Search for the cell housing the specified text and yield its (X, Y) center coordinate. 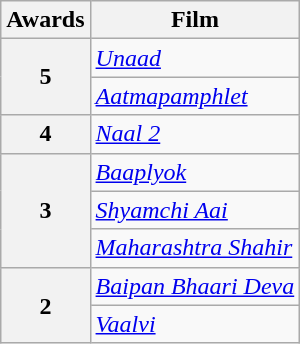
5 (46, 77)
Film (195, 20)
Baipan Bhaari Deva (195, 286)
2 (46, 305)
Unaad (195, 58)
Shyamchi Aai (195, 210)
Vaalvi (195, 324)
4 (46, 134)
Naal 2 (195, 134)
Aatmapamphlet (195, 96)
Baaplyok (195, 172)
Maharashtra Shahir (195, 248)
3 (46, 210)
Awards (46, 20)
